Return [x, y] of the center of cell containing provided text 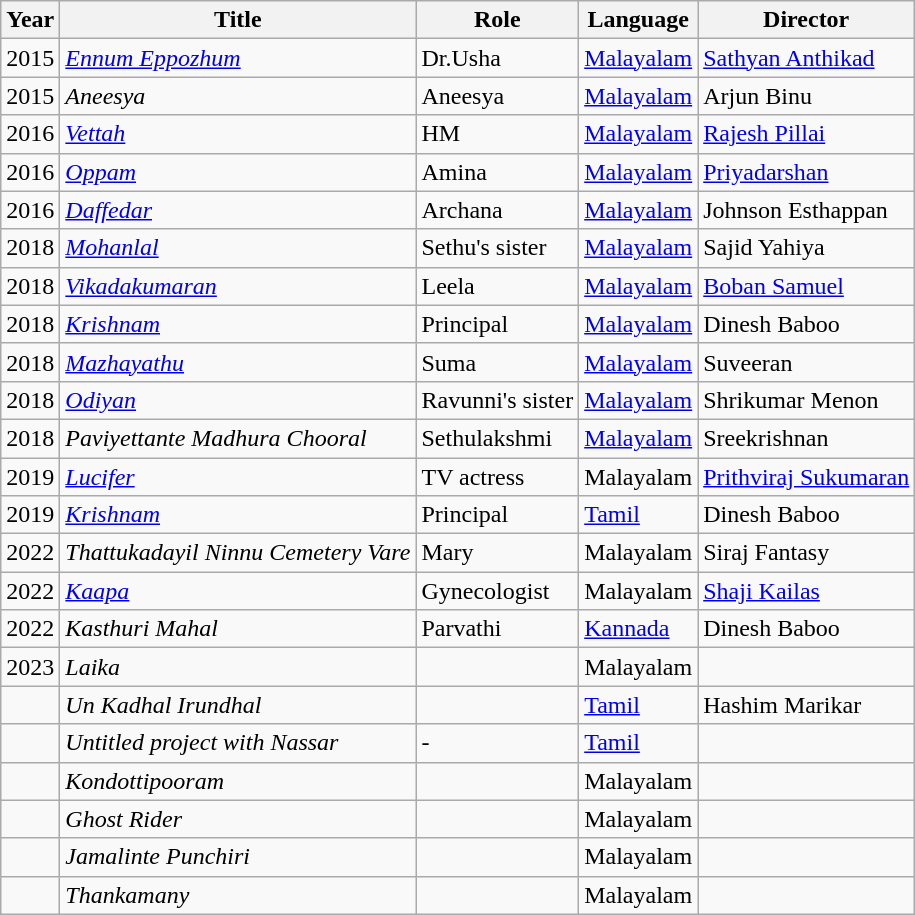
Arjun Binu [806, 96]
Lucifer [238, 477]
Mohanlal [238, 248]
Shaji Kailas [806, 591]
Paviyettante Madhura Chooral [238, 438]
Ravunni's sister [498, 400]
HM [498, 134]
Language [638, 20]
Laika [238, 667]
Kannada [638, 629]
Dr.Usha [498, 58]
Leela [498, 286]
Ennum Eppozhum [238, 58]
Boban Samuel [806, 286]
Parvathi [498, 629]
Suma [498, 362]
Priyadarshan [806, 172]
Shrikumar Menon [806, 400]
Title [238, 20]
Vettah [238, 134]
Sreekrishnan [806, 438]
- [498, 743]
Amina [498, 172]
Thattukadayil Ninnu Cemetery Vare [238, 553]
Director [806, 20]
Kondottipooram [238, 781]
Role [498, 20]
Hashim Marikar [806, 705]
Sajid Yahiya [806, 248]
Sethu's sister [498, 248]
Oppam [238, 172]
Jamalinte Punchiri [238, 857]
Odiyan [238, 400]
TV actress [498, 477]
Vikadakumaran [238, 286]
Suveeran [806, 362]
Mary [498, 553]
Thankamany [238, 895]
Year [30, 20]
Johnson Esthappan [806, 210]
Sethulakshmi [498, 438]
Rajesh Pillai [806, 134]
Mazhayathu [238, 362]
Untitled project with Nassar [238, 743]
Siraj Fantasy [806, 553]
2023 [30, 667]
Un Kadhal Irundhal [238, 705]
Kaapa [238, 591]
Ghost Rider [238, 819]
Prithviraj Sukumaran [806, 477]
Gynecologist [498, 591]
Daffedar [238, 210]
Sathyan Anthikad [806, 58]
Kasthuri Mahal [238, 629]
Archana [498, 210]
